Detect which cell encompasses the target text, then output its [x, y] center coordinate. 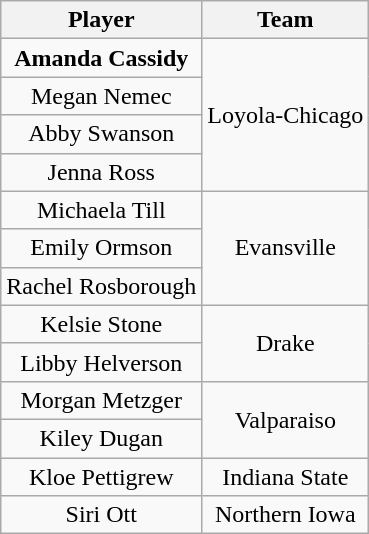
Team [286, 20]
Jenna Ross [102, 172]
Valparaiso [286, 419]
Northern Iowa [286, 515]
Evansville [286, 248]
Abby Swanson [102, 134]
Drake [286, 343]
Loyola-Chicago [286, 115]
Morgan Metzger [102, 400]
Megan Nemec [102, 96]
Siri Ott [102, 515]
Kiley Dugan [102, 438]
Indiana State [286, 477]
Michaela Till [102, 210]
Kloe Pettigrew [102, 477]
Rachel Rosborough [102, 286]
Libby Helverson [102, 362]
Amanda Cassidy [102, 58]
Emily Ormson [102, 248]
Player [102, 20]
Kelsie Stone [102, 324]
